From the cell containing the given text, extract its center point as (x, y) coordinate. 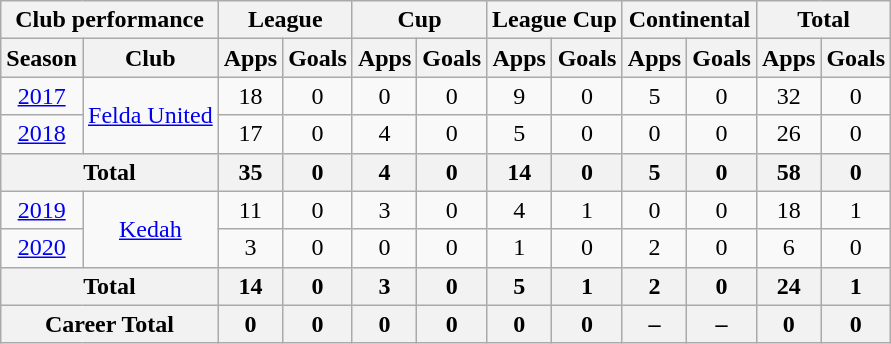
11 (250, 210)
Club (150, 58)
Club performance (110, 20)
League (285, 20)
32 (788, 96)
Kedah (150, 229)
2017 (42, 96)
League Cup (555, 20)
24 (788, 286)
17 (250, 134)
2020 (42, 248)
6 (788, 248)
Career Total (110, 324)
9 (520, 96)
Continental (689, 20)
Cup (419, 20)
2019 (42, 210)
2018 (42, 134)
35 (250, 172)
58 (788, 172)
Season (42, 58)
Felda United (150, 115)
26 (788, 134)
